Return [x, y] of the center of cell containing provided text 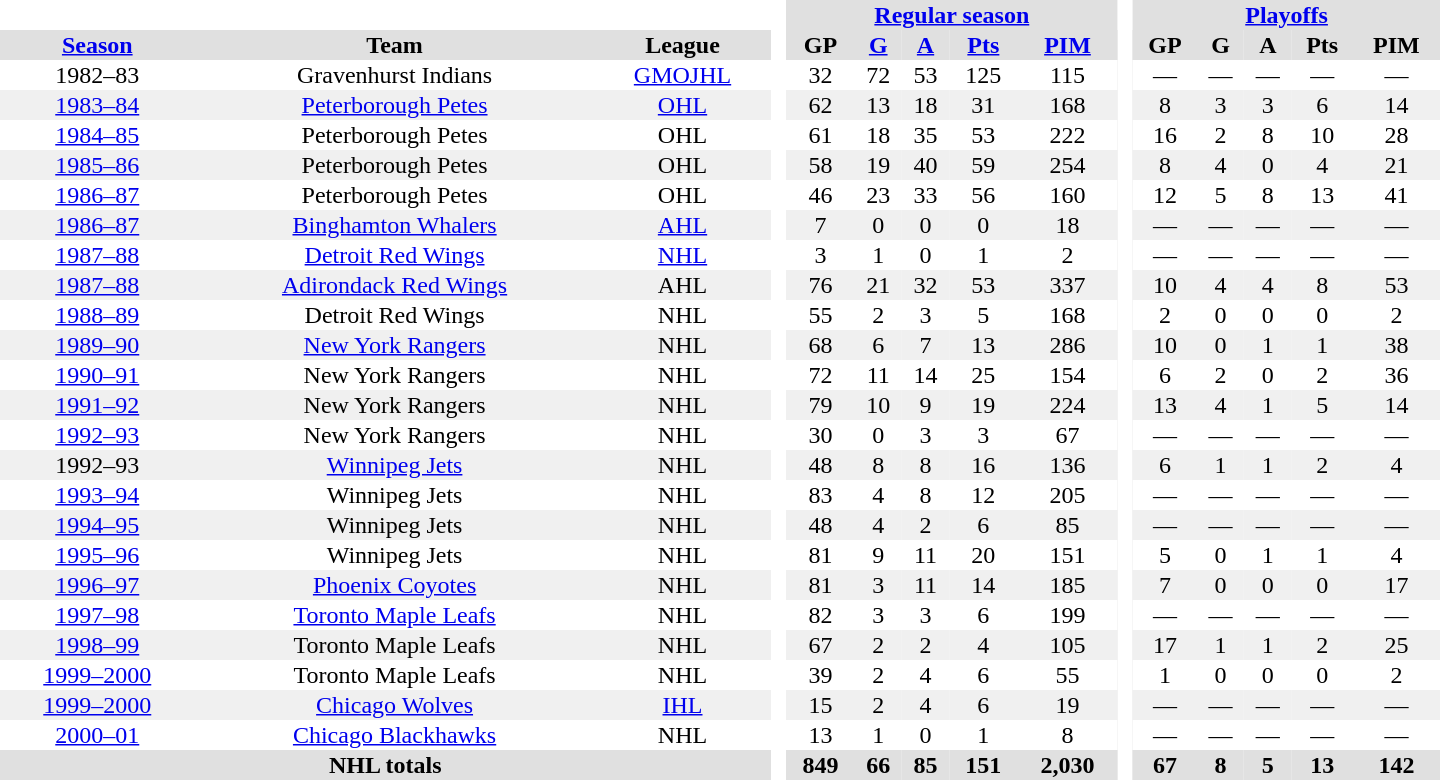
38 [1396, 345]
849 [820, 765]
142 [1396, 765]
83 [820, 495]
1993–94 [98, 495]
59 [983, 165]
Regular season [952, 15]
Team [395, 45]
1982–83 [98, 75]
Chicago Wolves [395, 705]
NHL totals [385, 765]
33 [926, 195]
1991–92 [98, 405]
28 [1396, 135]
68 [820, 345]
1997–98 [98, 615]
46 [820, 195]
31 [983, 105]
2,030 [1068, 765]
2000–01 [98, 735]
Adirondack Red Wings [395, 285]
Gravenhurst Indians [395, 75]
1984–85 [98, 135]
61 [820, 135]
82 [820, 615]
GMOJHL [683, 75]
62 [820, 105]
205 [1068, 495]
56 [983, 195]
1990–91 [98, 375]
136 [1068, 465]
1989–90 [98, 345]
222 [1068, 135]
35 [926, 135]
115 [1068, 75]
Playoffs [1286, 15]
Phoenix Coyotes [395, 585]
105 [1068, 645]
40 [926, 165]
337 [1068, 285]
Season [98, 45]
1996–97 [98, 585]
125 [983, 75]
20 [983, 555]
1988–89 [98, 315]
36 [1396, 375]
1994–95 [98, 525]
15 [820, 705]
1998–99 [98, 645]
Chicago Blackhawks [395, 735]
1983–84 [98, 105]
1985–86 [98, 165]
League [683, 45]
224 [1068, 405]
254 [1068, 165]
Binghamton Whalers [395, 225]
76 [820, 285]
39 [820, 675]
79 [820, 405]
154 [1068, 375]
23 [878, 195]
66 [878, 765]
IHL [683, 705]
286 [1068, 345]
160 [1068, 195]
41 [1396, 195]
1995–96 [98, 555]
199 [1068, 615]
30 [820, 435]
185 [1068, 585]
58 [820, 165]
